Locate the cell with the specified text and output its (X, Y) center coordinate. 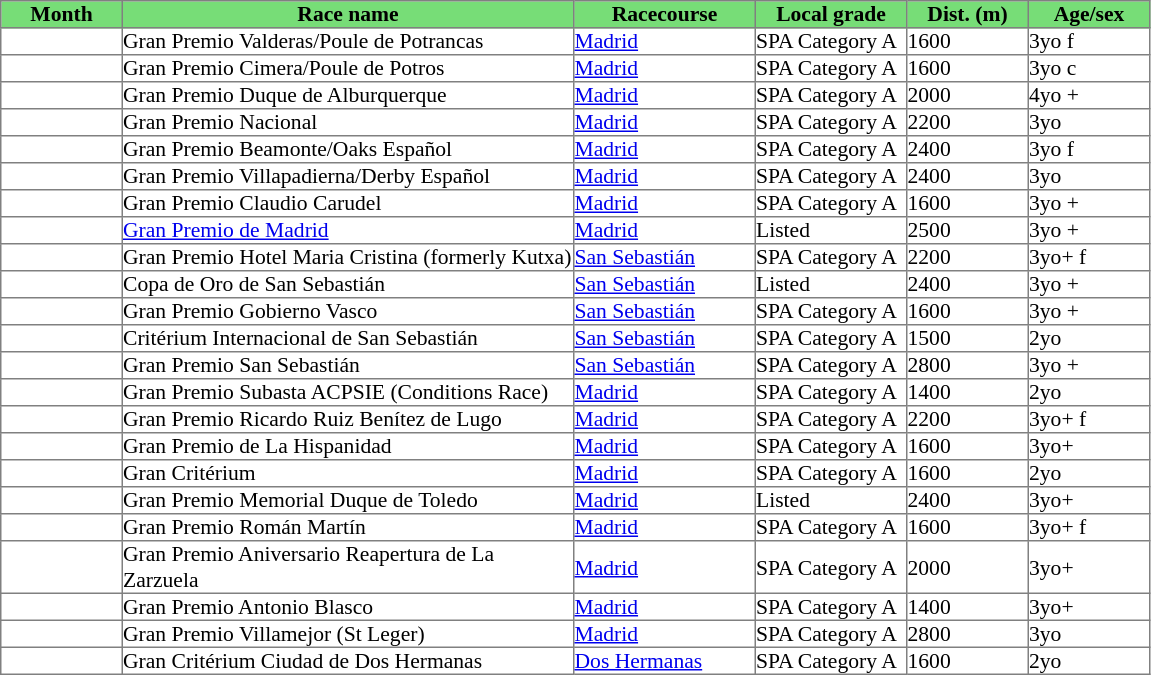
Gran Premio Antonio Blasco (348, 606)
Gran Premio Nacional (348, 122)
Gran Premio Memorial Duque de Toledo (348, 500)
Gran Premio Beamonte/Oaks Español (348, 150)
Gran Premio Villamejor (St Leger) (348, 634)
Gran Critérium (348, 474)
Gran Premio Duque de Alburquerque (348, 96)
Dos Hermanas (665, 660)
4yo + (1089, 96)
Gran Premio Hotel Maria Cristina (formerly Kutxa) (348, 258)
Gran Premio Valderas/Poule de Potrancas (348, 42)
Gran Critérium Ciudad de Dos Hermanas (348, 660)
Month (62, 14)
Gran Premio de Madrid (348, 230)
3yo c (1089, 68)
Gran Premio San Sebastián (348, 366)
2500 (968, 230)
Gran Premio de La Hispanidad (348, 446)
Gran Premio Román Martín (348, 528)
Gran Premio Claudio Carudel (348, 204)
Race name (348, 14)
Gran Premio Gobierno Vasco (348, 312)
Gran Premio Aniversario Reapertura de La Zarzuela (348, 567)
Racecourse (665, 14)
Dist. (m) (968, 14)
Gran Premio Ricardo Ruiz Benítez de Lugo (348, 420)
Local grade (831, 14)
Critérium Internacional de San Sebastián (348, 338)
Copa de Oro de San Sebastián (348, 284)
Age/sex (1089, 14)
1500 (968, 338)
Gran Premio Cimera/Poule de Potros (348, 68)
Gran Premio Villapadierna/Derby Español (348, 176)
Gran Premio Subasta ACPSIE (Conditions Race) (348, 392)
